Scan for the cell matching the given text and deliver its [x, y] coordinate at center. 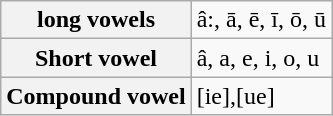
â, a, e, i, o, u [261, 58]
â:, ā, ē, ī, ō, ū [261, 20]
long vowels [96, 20]
[ie],[ue] [261, 96]
Short vowel [96, 58]
Compound vowel [96, 96]
